Scan for the cell matching the given text and deliver its (x, y) coordinate at center. 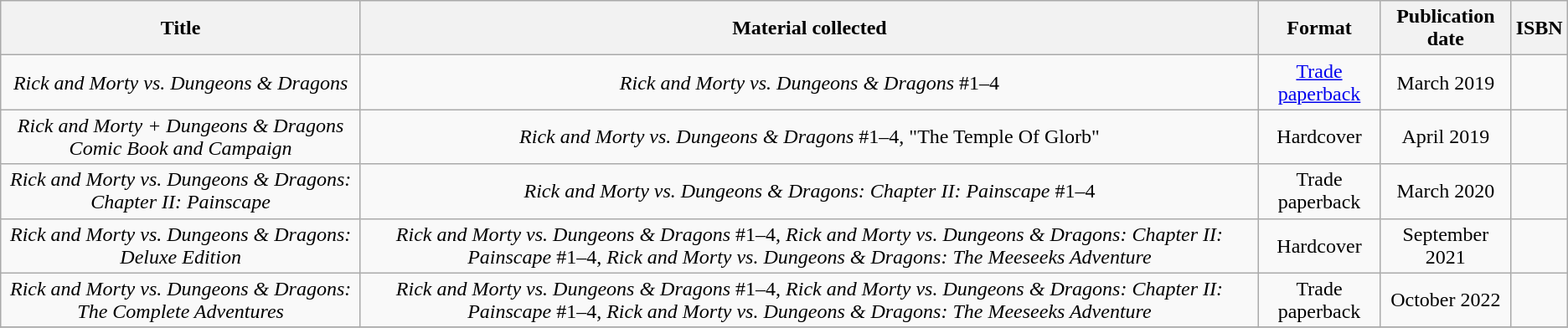
Rick and Morty vs. Dungeons & Dragons: The Complete Adventures (181, 300)
October 2022 (1446, 300)
Rick and Morty vs. Dungeons & Dragons (181, 82)
Title (181, 28)
Rick and Morty vs. Dungeons & Dragons #1–4, "The Temple Of Glorb" (809, 137)
Format (1318, 28)
Publication date (1446, 28)
ISBN (1540, 28)
Rick and Morty vs. Dungeons & Dragons #1–4 (809, 82)
Rick and Morty + Dungeons & Dragons Comic Book and Campaign (181, 137)
March 2020 (1446, 191)
Rick and Morty vs. Dungeons & Dragons: Chapter II: Painscape #1–4 (809, 191)
April 2019 (1446, 137)
March 2019 (1446, 82)
September 2021 (1446, 246)
Material collected (809, 28)
Rick and Morty vs. Dungeons & Dragons: Deluxe Edition (181, 246)
Rick and Morty vs. Dungeons & Dragons: Chapter II: Painscape (181, 191)
